Locate the cell with the specified text and output its [X, Y] center coordinate. 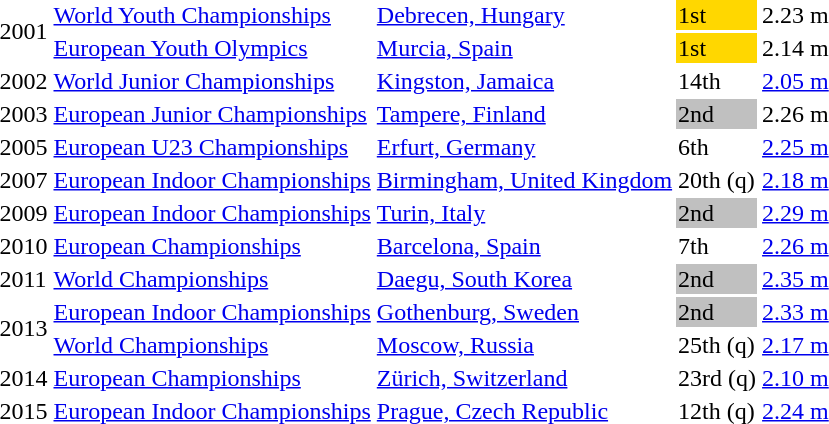
European Youth Olympics [212, 48]
23rd (q) [718, 378]
Gothenburg, Sweden [524, 312]
20th (q) [718, 180]
25th (q) [718, 345]
Erfurt, Germany [524, 147]
7th [718, 246]
Barcelona, Spain [524, 246]
14th [718, 81]
European U23 Championships [212, 147]
World Youth Championships [212, 15]
Kingston, Jamaica [524, 81]
World Junior Championships [212, 81]
Birmingham, United Kingdom [524, 180]
Turin, Italy [524, 213]
European Junior Championships [212, 114]
Zürich, Switzerland [524, 378]
Tampere, Finland [524, 114]
6th [718, 147]
Daegu, South Korea [524, 279]
Debrecen, Hungary [524, 15]
Murcia, Spain [524, 48]
Moscow, Russia [524, 345]
